For the text-containing cell, return its midpoint in [X, Y] coordinate format. 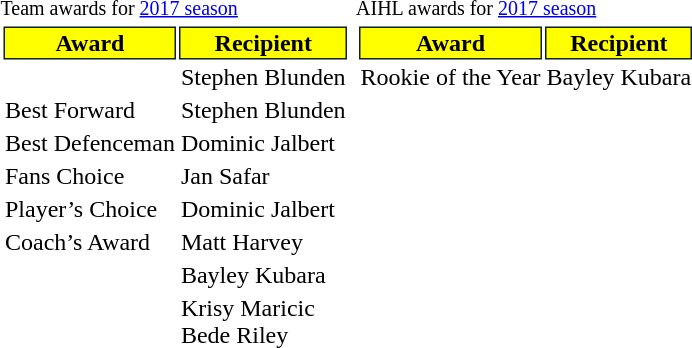
Player’s Choice [90, 209]
Jan Safar [263, 177]
Matt Harvey [263, 243]
Rookie of the Year [450, 77]
Bayley Kubara [263, 275]
Coach’s Award [90, 243]
Best Forward [90, 111]
Best Defenceman [90, 143]
Fans Choice [90, 177]
Recipient [263, 42]
